Search for the cell housing the specified text and yield its (X, Y) center coordinate. 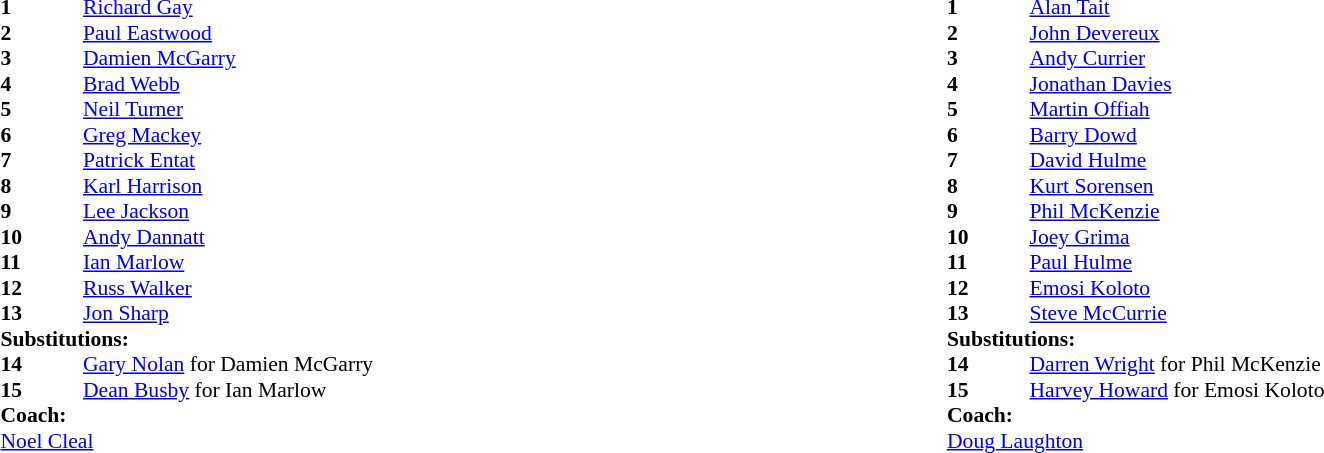
Greg Mackey (228, 135)
Paul Eastwood (228, 33)
Damien McGarry (228, 59)
Andy Dannatt (228, 237)
Brad Webb (228, 84)
Patrick Entat (228, 161)
Dean Busby for Ian Marlow (228, 390)
Ian Marlow (228, 263)
Russ Walker (228, 288)
Gary Nolan for Damien McGarry (228, 365)
Jon Sharp (228, 313)
Lee Jackson (228, 211)
Karl Harrison (228, 186)
Neil Turner (228, 109)
